Detect which cell encompasses the target text, then output its [X, Y] center coordinate. 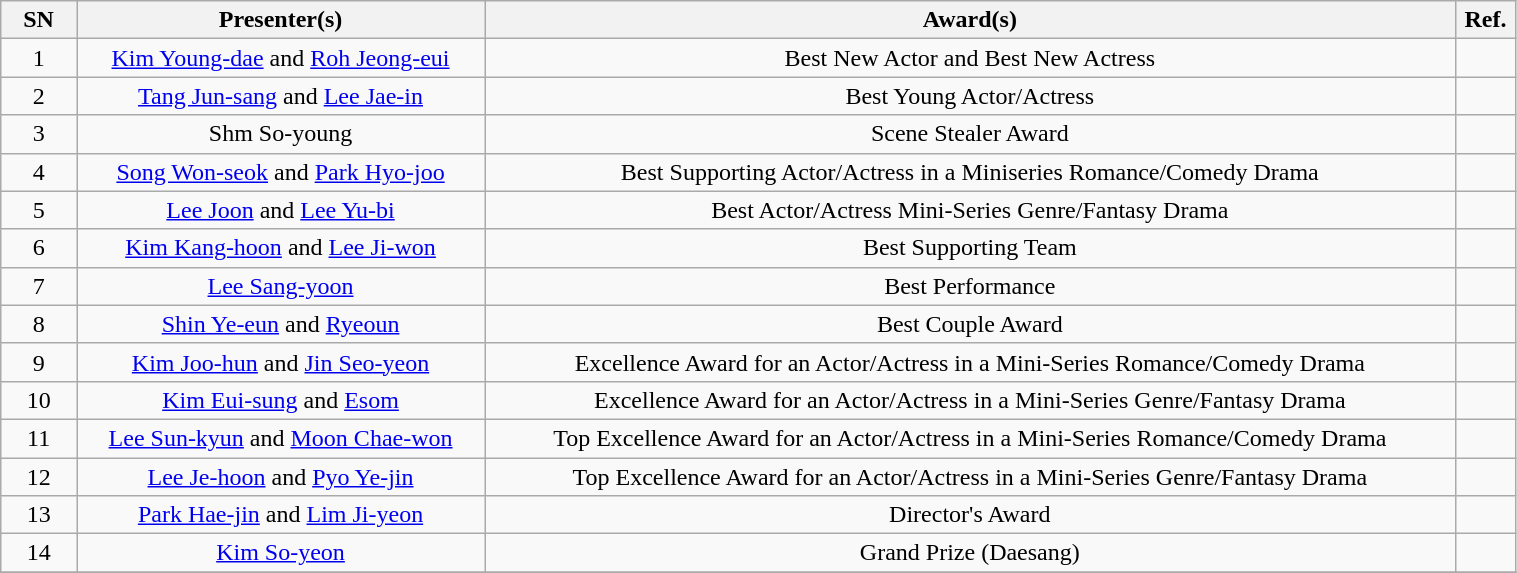
11 [39, 438]
9 [39, 362]
Scene Stealer Award [970, 134]
Lee Joon and Lee Yu-bi [280, 210]
Tang Jun-sang and Lee Jae-in [280, 96]
Best Supporting Team [970, 248]
10 [39, 400]
7 [39, 286]
13 [39, 515]
Kim Kang-hoon and Lee Ji-won [280, 248]
Grand Prize (Daesang) [970, 553]
3 [39, 134]
14 [39, 553]
Shin Ye-eun and Ryeoun [280, 324]
Best Performance [970, 286]
Best Couple Award [970, 324]
Director's Award [970, 515]
Award(s) [970, 20]
2 [39, 96]
Best New Actor and Best New Actress [970, 58]
Lee Sun-kyun and Moon Chae-won [280, 438]
Top Excellence Award for an Actor/Actress in a Mini-Series Genre/Fantasy Drama [970, 477]
1 [39, 58]
Lee Je-hoon and Pyo Ye-jin [280, 477]
Excellence Award for an Actor/Actress in a Mini-Series Genre/Fantasy Drama [970, 400]
8 [39, 324]
Park Hae-jin and Lim Ji-yeon [280, 515]
6 [39, 248]
Lee Sang-yoon [280, 286]
5 [39, 210]
Ref. [1486, 20]
12 [39, 477]
Kim Young-dae and Roh Jeong-eui [280, 58]
Presenter(s) [280, 20]
Kim So-yeon [280, 553]
4 [39, 172]
Kim Joo-hun and Jin Seo-yeon [280, 362]
Kim Eui-sung and Esom [280, 400]
Song Won-seok and Park Hyo-joo [280, 172]
Top Excellence Award for an Actor/Actress in a Mini-Series Romance/Comedy Drama [970, 438]
Best Actor/Actress Mini-Series Genre/Fantasy Drama [970, 210]
Shm So-young [280, 134]
Best Supporting Actor/Actress in a Miniseries Romance/Comedy Drama [970, 172]
Best Young Actor/Actress [970, 96]
SN [39, 20]
Excellence Award for an Actor/Actress in a Mini-Series Romance/Comedy Drama [970, 362]
